Return (x, y) of the center of cell containing provided text 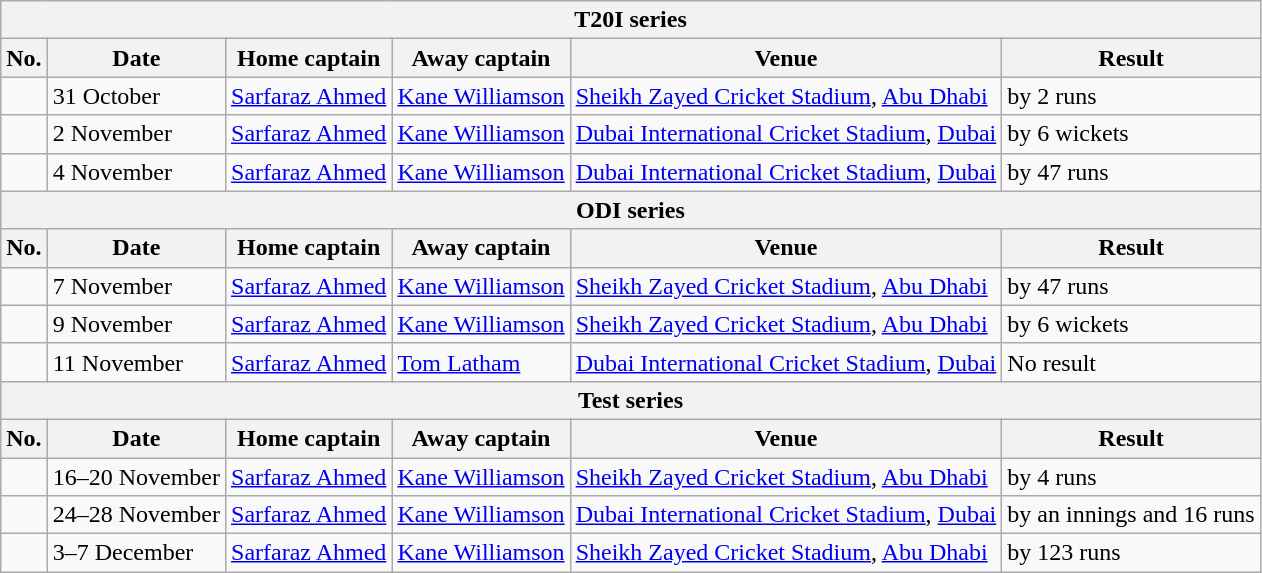
by 4 runs (1131, 477)
by an innings and 16 runs (1131, 515)
by 123 runs (1131, 553)
by 2 runs (1131, 96)
11 November (136, 362)
7 November (136, 286)
No result (1131, 362)
2 November (136, 134)
31 October (136, 96)
24–28 November (136, 515)
T20I series (630, 20)
9 November (136, 324)
Test series (630, 400)
ODI series (630, 210)
3–7 December (136, 553)
16–20 November (136, 477)
4 November (136, 172)
Tom Latham (481, 362)
